Locate the cell with the specified text and output its [x, y] center coordinate. 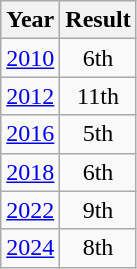
Year [30, 20]
2016 [30, 134]
11th [98, 96]
Result [98, 20]
9th [98, 210]
2018 [30, 172]
2012 [30, 96]
2010 [30, 58]
2024 [30, 248]
2022 [30, 210]
8th [98, 248]
5th [98, 134]
